Identify which cell holds the provided text, then report its (X, Y) central coordinate. 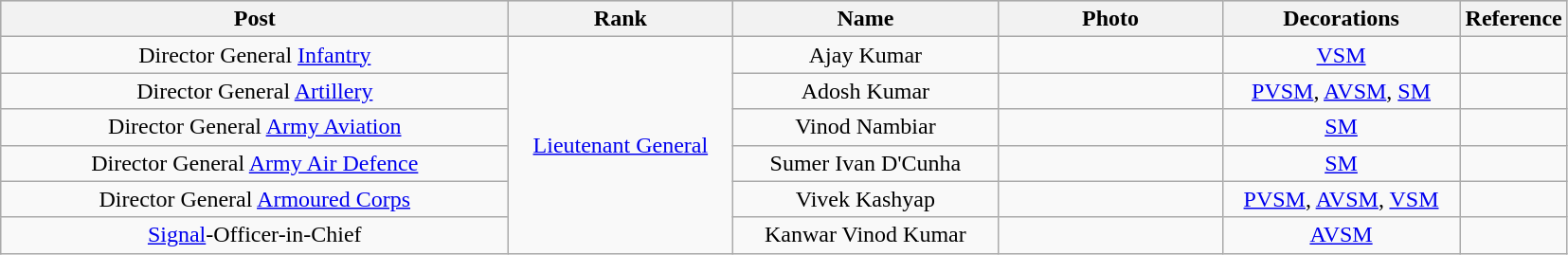
Kanwar Vinod Kumar (866, 235)
PVSM, AVSM, SM (1342, 91)
Vinod Nambiar (866, 127)
Director General Artillery (255, 91)
Post (255, 19)
Sumer Ivan D'Cunha (866, 163)
AVSM (1342, 235)
PVSM, AVSM, VSM (1342, 199)
Director General Armoured Corps (255, 199)
Name (866, 19)
Adosh Kumar (866, 91)
Rank (621, 19)
Photo (1110, 19)
Director General Army Air Defence (255, 163)
Vivek Kashyap (866, 199)
VSM (1342, 55)
Ajay Kumar (866, 55)
Reference (1514, 19)
Lieutenant General (621, 145)
Signal-Officer-in-Chief (255, 235)
Director General Army Aviation (255, 127)
Director General Infantry (255, 55)
Decorations (1342, 19)
